Scan for the cell matching the given text and deliver its [x, y] coordinate at center. 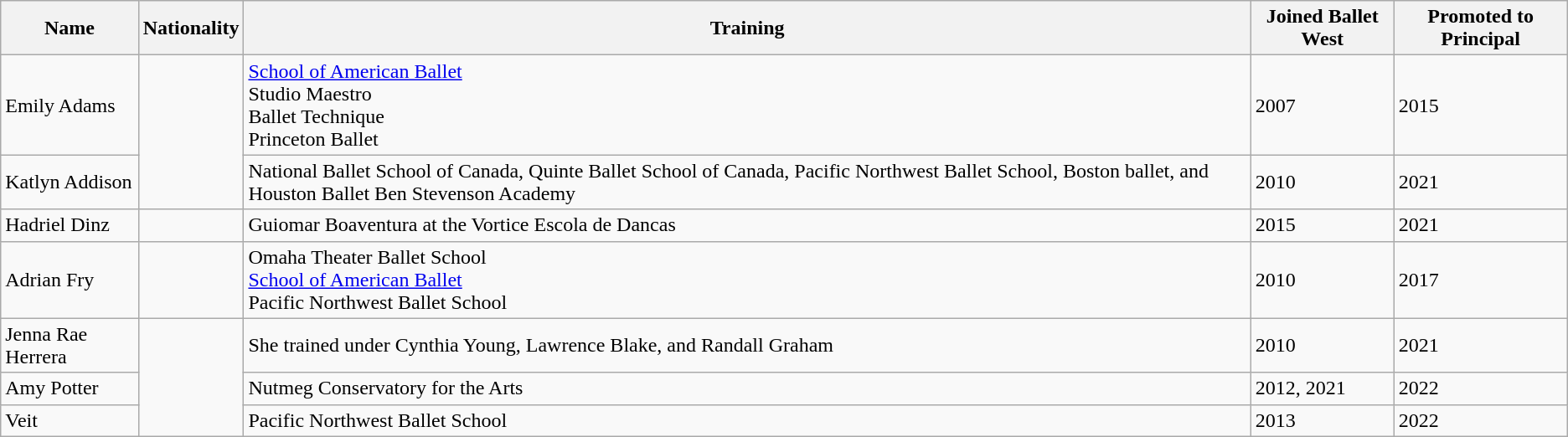
2012, 2021 [1322, 388]
Emily Adams [70, 105]
Pacific Northwest Ballet School [747, 420]
Adrian Fry [70, 280]
Omaha Theater Ballet SchoolSchool of American BalletPacific Northwest Ballet School [747, 280]
Nutmeg Conservatory for the Arts [747, 388]
Training [747, 28]
Joined Ballet West [1322, 28]
Hadriel Dinz [70, 225]
Jenna Rae Herrera [70, 345]
2017 [1481, 280]
Amy Potter [70, 388]
Nationality [191, 28]
2007 [1322, 105]
Katlyn Addison [70, 183]
Name [70, 28]
Promoted to Principal [1481, 28]
School of American BalletStudio MaestroBallet TechniquePrinceton Ballet [747, 105]
Guiomar Boaventura at the Vortice Escola de Dancas [747, 225]
2013 [1322, 420]
She trained under Cynthia Young, Lawrence Blake, and Randall Graham [747, 345]
Veit [70, 420]
